Search for the cell housing the specified text and yield its (x, y) center coordinate. 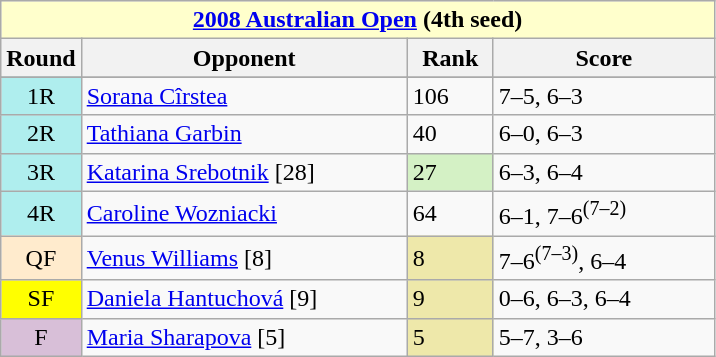
40 (450, 134)
Opponent (244, 58)
Score (604, 58)
1R (41, 96)
Daniela Hantuchová [9] (244, 299)
Sorana Cîrstea (244, 96)
F (41, 337)
Maria Sharapova [5] (244, 337)
6–0, 6–3 (604, 134)
6–1, 7–6(7–2) (604, 214)
64 (450, 214)
106 (450, 96)
2R (41, 134)
Tathiana Garbin (244, 134)
3R (41, 172)
4R (41, 214)
Venus Williams [8] (244, 258)
Caroline Wozniacki (244, 214)
2008 Australian Open (4th seed) (358, 20)
Katarina Srebotnik [28] (244, 172)
6–3, 6–4 (604, 172)
9 (450, 299)
7–6(7–3), 6–4 (604, 258)
5 (450, 337)
7–5, 6–3 (604, 96)
QF (41, 258)
8 (450, 258)
27 (450, 172)
5–7, 3–6 (604, 337)
Round (41, 58)
0–6, 6–3, 6–4 (604, 299)
Rank (450, 58)
SF (41, 299)
